Scan for the cell matching the given text and deliver its [X, Y] coordinate at center. 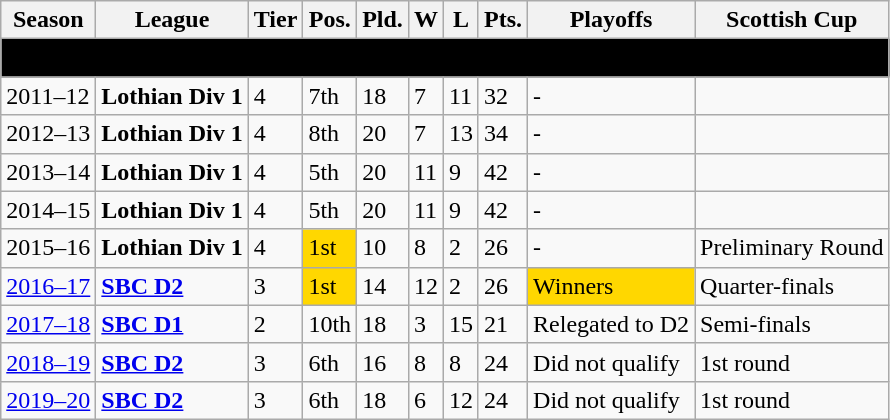
Playoffs [612, 20]
Scottish Cup [792, 20]
Pts. [502, 20]
L [460, 20]
21 [502, 324]
13 [460, 134]
6 [426, 400]
2016–17 [48, 286]
2013–14 [48, 172]
32 [502, 96]
2014–15 [48, 210]
8th [330, 134]
Tier [276, 20]
Pld. [383, 20]
Semi-finals [792, 324]
Winners [612, 286]
Season [48, 20]
W [426, 20]
2017–18 [48, 324]
Relegated to D2 [612, 324]
2018–19 [48, 362]
Pleasance B.C. [445, 58]
2012–13 [48, 134]
Preliminary Round [792, 248]
15 [460, 324]
2015–16 [48, 248]
14 [383, 286]
Quarter-finals [792, 286]
10 [383, 248]
10th [330, 324]
League [172, 20]
SBC D1 [172, 324]
7th [330, 96]
16 [383, 362]
2011–12 [48, 96]
34 [502, 134]
2019–20 [48, 400]
Pos. [330, 20]
